Find where the given text appears and provide that cell's center as (x, y) coordinate. 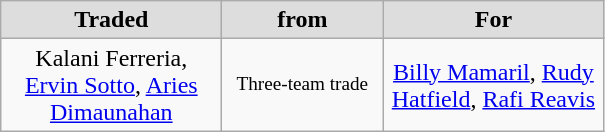
Three-team trade (302, 85)
Billy Mamaril, Rudy Hatfield, Rafi Reavis (494, 85)
from (302, 20)
Traded (112, 20)
For (494, 20)
Kalani Ferreria, Ervin Sotto, Aries Dimaunahan (112, 85)
